Determine the [X, Y] coordinate at the center of the cell enclosing the given text.  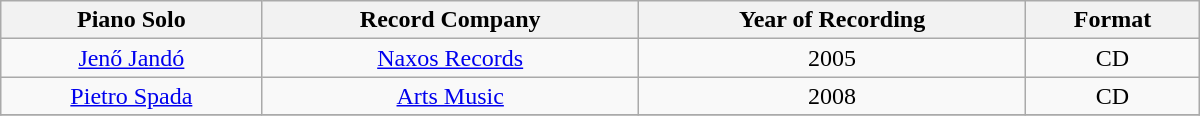
2008 [832, 96]
Record Company [450, 20]
2005 [832, 58]
Pietro Spada [132, 96]
Jenő Jandó [132, 58]
Arts Music [450, 96]
Year of Recording [832, 20]
Piano Solo [132, 20]
Format [1113, 20]
Naxos Records [450, 58]
